Scan for the cell matching the given text and deliver its (X, Y) coordinate at center. 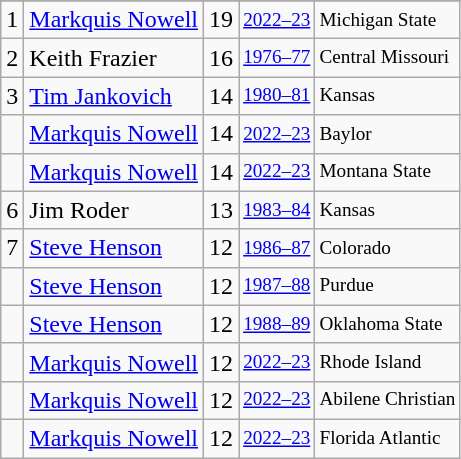
Oklahoma State (388, 324)
1983–84 (277, 210)
19 (222, 20)
7 (12, 248)
6 (12, 210)
Florida Atlantic (388, 438)
Keith Frazier (114, 58)
1 (12, 20)
Abilene Christian (388, 400)
13 (222, 210)
Montana State (388, 172)
2 (12, 58)
1988–89 (277, 324)
Tim Jankovich (114, 96)
1987–88 (277, 286)
Michigan State (388, 20)
1980–81 (277, 96)
Baylor (388, 134)
Central Missouri (388, 58)
1986–87 (277, 248)
Jim Roder (114, 210)
Purdue (388, 286)
1976–77 (277, 58)
16 (222, 58)
Rhode Island (388, 362)
3 (12, 96)
Colorado (388, 248)
